For the text-containing cell, return its midpoint in (x, y) coordinate format. 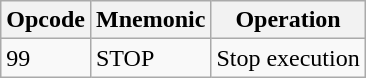
Stop execution (288, 58)
Operation (288, 20)
99 (46, 58)
Mnemonic (150, 20)
STOP (150, 58)
Opcode (46, 20)
